Return [x, y] of the center of cell containing provided text 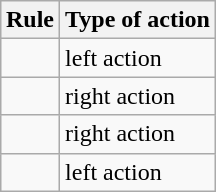
Rule [30, 20]
Type of action [138, 20]
